Locate the cell with the specified text and output its [X, Y] center coordinate. 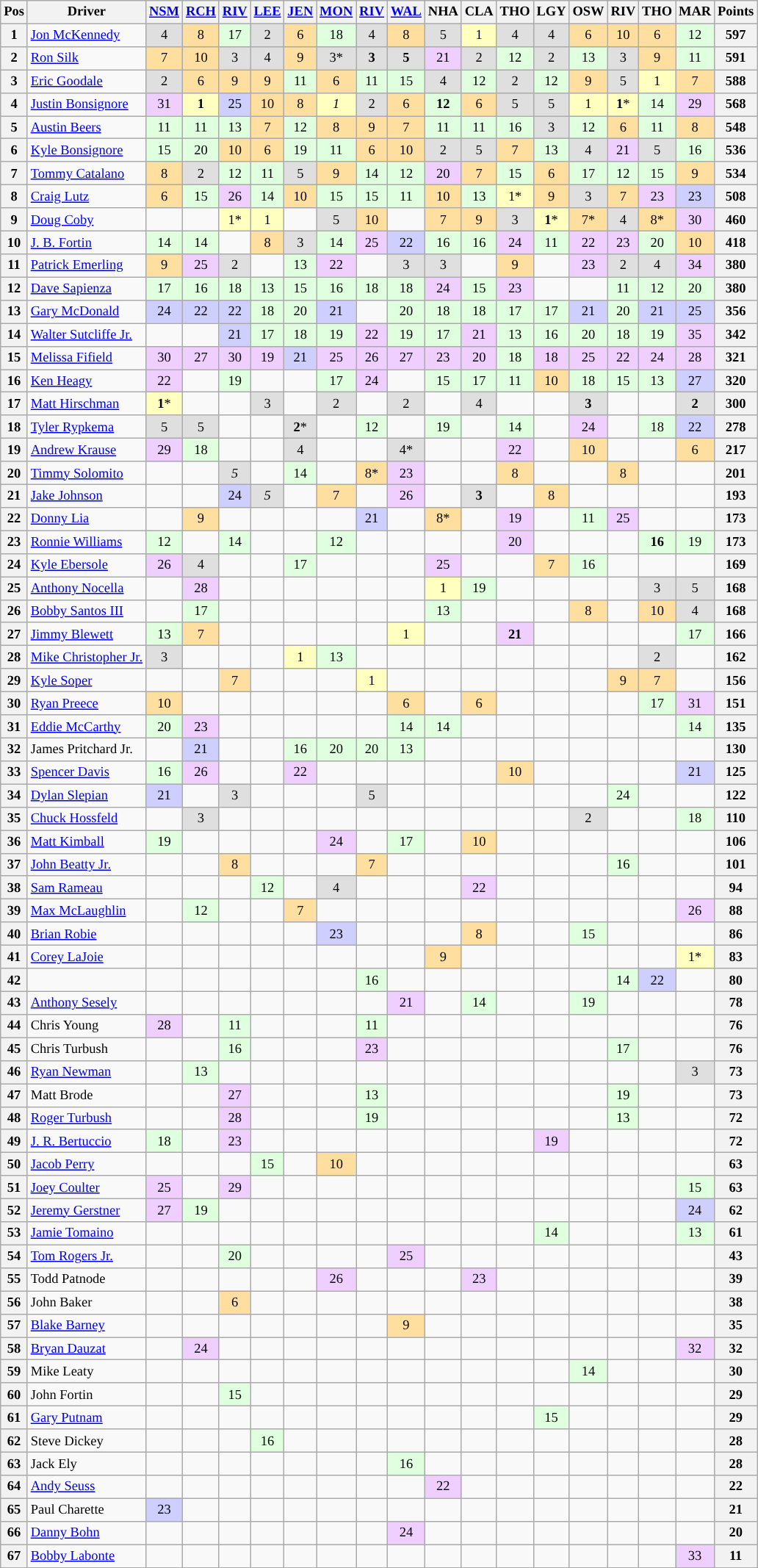
Gary Putnam [87, 1418]
Joey Coulter [87, 1187]
54 [15, 1256]
86 [736, 933]
Chris Young [87, 1026]
125 [736, 773]
Danny Bohn [87, 1533]
37 [15, 864]
Matt Kimball [87, 842]
Eddie McCarthy [87, 726]
162 [736, 657]
508 [736, 197]
Driver [87, 12]
300 [736, 404]
41 [15, 957]
7* [588, 219]
Jeremy Gerstner [87, 1211]
Matt Brode [87, 1095]
83 [736, 957]
4* [405, 450]
597 [736, 35]
Matt Hirschman [87, 404]
Andy Seuss [87, 1487]
Tommy Catalano [87, 173]
Brian Robie [87, 933]
48 [15, 1118]
Jack Ely [87, 1464]
418 [736, 242]
OSW [588, 12]
John Baker [87, 1302]
568 [736, 104]
51 [15, 1187]
46 [15, 1073]
47 [15, 1095]
193 [736, 497]
James Pritchard Jr. [87, 749]
Todd Patnode [87, 1280]
94 [736, 888]
Jamie Tomaino [87, 1233]
MON [336, 12]
Eric Goodale [87, 81]
Ron Silk [87, 59]
Craig Lutz [87, 197]
106 [736, 842]
Bobby Labonte [87, 1556]
36 [15, 842]
Melissa Fifield [87, 357]
58 [15, 1349]
151 [736, 704]
John Beatty Jr. [87, 864]
Blake Barney [87, 1326]
2* [300, 428]
53 [15, 1233]
Dave Sapienza [87, 288]
Anthony Nocella [87, 588]
130 [736, 749]
42 [15, 980]
49 [15, 1142]
Ronnie Williams [87, 542]
LEE [267, 12]
Tyler Rypkema [87, 428]
88 [736, 911]
RCH [201, 12]
Patrick Emerling [87, 266]
John Fortin [87, 1395]
Spencer Davis [87, 773]
Timmy Solomito [87, 473]
56 [15, 1302]
534 [736, 173]
460 [736, 219]
536 [736, 150]
342 [736, 335]
122 [736, 795]
135 [736, 726]
Kyle Ebersole [87, 566]
NHA [443, 12]
J. R. Bertuccio [87, 1142]
Dylan Slepian [87, 795]
321 [736, 357]
Mike Leaty [87, 1371]
LGY [551, 12]
Mike Christopher Jr. [87, 657]
Donny Lia [87, 519]
Steve Dickey [87, 1440]
Chuck Hossfeld [87, 819]
Chris Turbush [87, 1049]
60 [15, 1395]
80 [736, 980]
548 [736, 128]
201 [736, 473]
Kyle Bonsignore [87, 150]
44 [15, 1026]
Gary McDonald [87, 312]
Jake Johnson [87, 497]
Paul Charette [87, 1509]
Pos [15, 12]
Max McLaughlin [87, 911]
Bobby Santos III [87, 611]
278 [736, 428]
64 [15, 1487]
MAR [695, 12]
40 [15, 933]
166 [736, 635]
Sam Rameau [87, 888]
59 [15, 1371]
356 [736, 312]
588 [736, 81]
Ryan Preece [87, 704]
169 [736, 566]
45 [15, 1049]
J. B. Fortin [87, 242]
591 [736, 59]
156 [736, 680]
Kyle Soper [87, 680]
217 [736, 450]
66 [15, 1533]
Austin Beers [87, 128]
Ryan Newman [87, 1073]
Points [736, 12]
52 [15, 1211]
50 [15, 1164]
55 [15, 1280]
Doug Coby [87, 219]
Walter Sutcliffe Jr. [87, 335]
Corey LaJoie [87, 957]
110 [736, 819]
Tom Rogers Jr. [87, 1256]
NSM [165, 12]
Bryan Dauzat [87, 1349]
Roger Turbush [87, 1118]
67 [15, 1556]
65 [15, 1509]
JEN [300, 12]
320 [736, 381]
Andrew Krause [87, 450]
Jacob Perry [87, 1164]
WAL [405, 12]
57 [15, 1326]
CLA [479, 12]
Jimmy Blewett [87, 635]
Jon McKennedy [87, 35]
Ken Heagy [87, 381]
101 [736, 864]
78 [736, 1004]
Anthony Sesely [87, 1004]
3* [336, 59]
Justin Bonsignore [87, 104]
